Identify which cell holds the provided text, then report its (x, y) central coordinate. 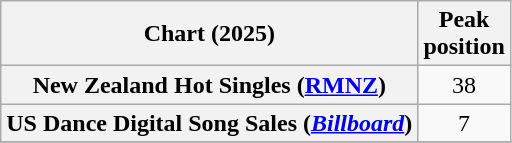
38 (464, 85)
US Dance Digital Song Sales (Billboard) (210, 123)
7 (464, 123)
Peakposition (464, 34)
New Zealand Hot Singles (RMNZ) (210, 85)
Chart (2025) (210, 34)
